Output the (x, y) coordinate of the center of the cell containing the given text.  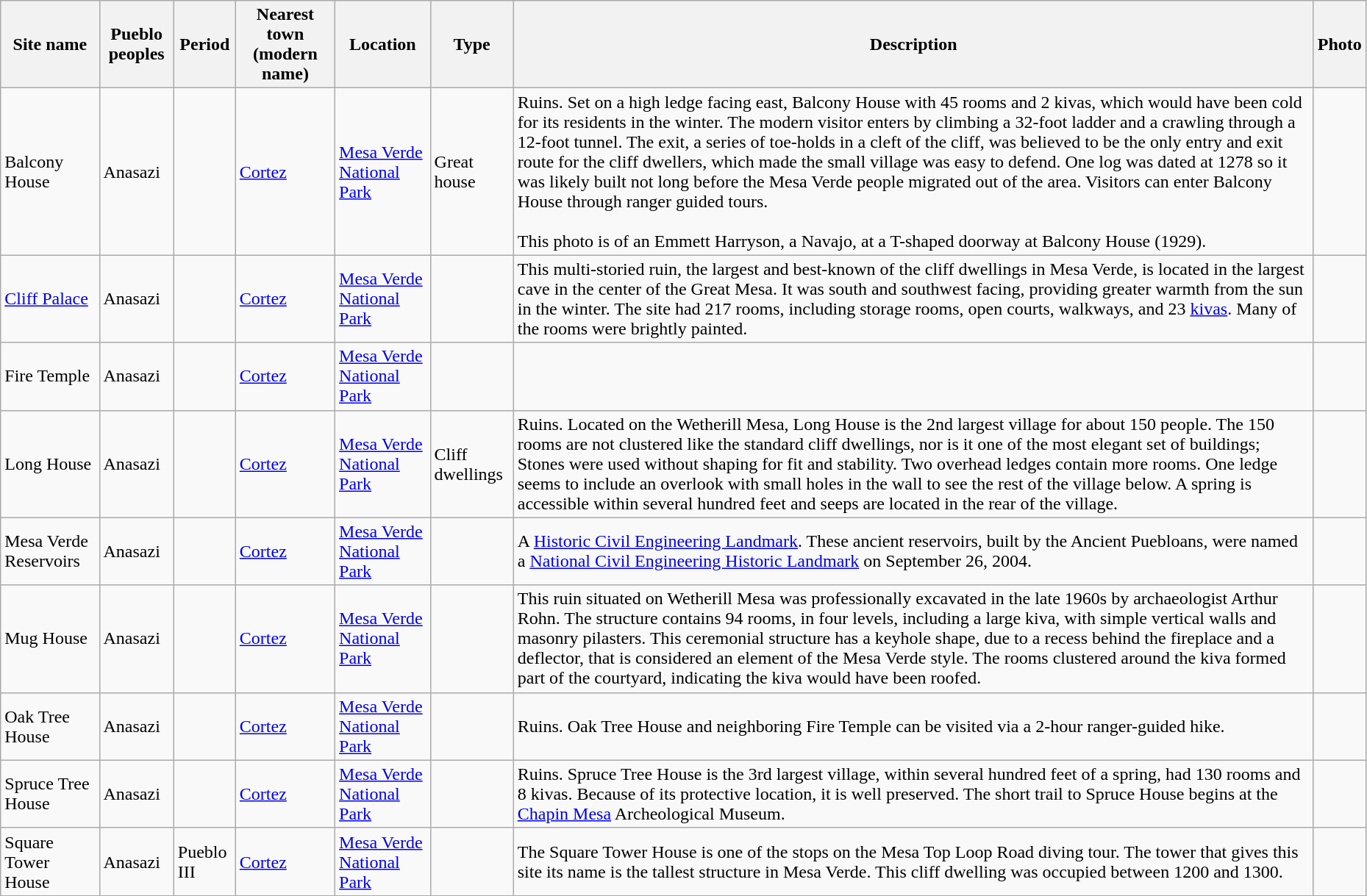
Mug House (50, 639)
Type (472, 44)
Great house (472, 172)
Square Tower House (50, 861)
Cliff dwellings (472, 464)
Fire Temple (50, 376)
Spruce Tree House (50, 794)
Period (204, 44)
Balcony House (50, 172)
Mesa Verde Reservoirs (50, 551)
Description (913, 44)
Pueblo III (204, 861)
Ruins. Oak Tree House and neighboring Fire Temple can be visited via a 2-hour ranger-guided hike. (913, 726)
Oak Tree House (50, 726)
Pueblo peoples (137, 44)
Long House (50, 464)
Nearest town (modern name) (285, 44)
Location (382, 44)
Site name (50, 44)
Cliff Palace (50, 298)
Photo (1340, 44)
